Capture the cell that displays the provided text and extract its (x, y) central coordinate. 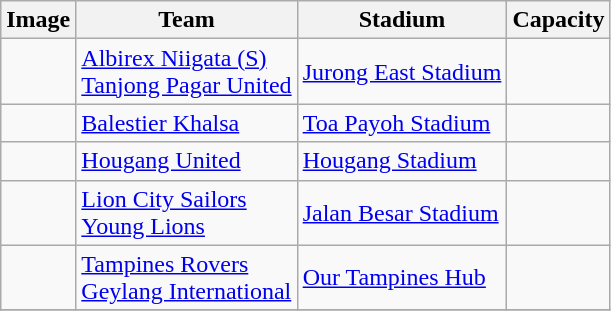
Our Tampines Hub (402, 278)
Hougang Stadium (402, 161)
Jalan Besar Stadium (402, 212)
Lion City Sailors Young Lions (186, 212)
Team (186, 20)
Image (38, 20)
Tampines Rovers Geylang International (186, 278)
Hougang United (186, 161)
Albirex Niigata (S) Tanjong Pagar United (186, 72)
Balestier Khalsa (186, 123)
Jurong East Stadium (402, 72)
Stadium (402, 20)
Capacity (558, 20)
Toa Payoh Stadium (402, 123)
